For the text-containing cell, return its midpoint in (x, y) coordinate format. 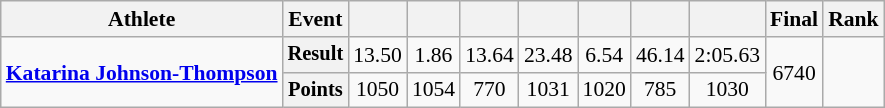
2:05.63 (728, 55)
23.48 (548, 55)
1030 (728, 90)
6.54 (604, 55)
Final (794, 19)
770 (490, 90)
Result (316, 55)
6740 (794, 72)
Katarina Johnson-Thompson (142, 72)
13.50 (378, 55)
785 (660, 90)
1054 (434, 90)
Rank (854, 19)
1050 (378, 90)
13.64 (490, 55)
1020 (604, 90)
1.86 (434, 55)
Athlete (142, 19)
Points (316, 90)
Event (316, 19)
1031 (548, 90)
46.14 (660, 55)
